Pinpoint the cell where the given text exists, returning its (x, y) midpoint coordinate. 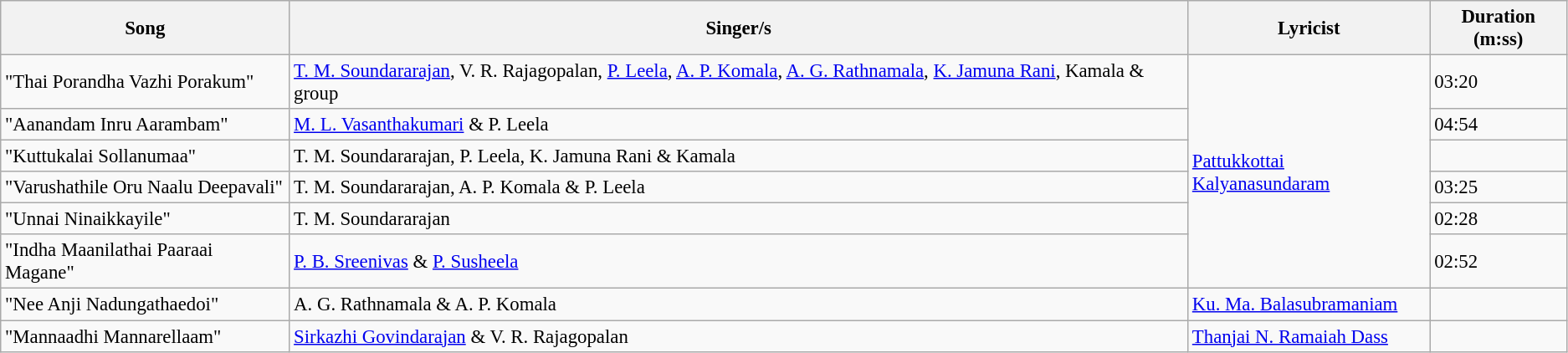
Thanjai N. Ramaiah Dass (1309, 336)
T. M. Soundararajan (739, 219)
"Kuttukalai Sollanumaa" (146, 156)
Sirkazhi Govindarajan & V. R. Rajagopalan (739, 336)
"Nee Anji Nadungathaedoi" (146, 304)
03:25 (1499, 187)
Pattukkottai Kalyanasundaram (1309, 172)
03:20 (1499, 82)
"Mannaadhi Mannarellaam" (146, 336)
"Varushathile Oru Naalu Deepavali" (146, 187)
"Unnai Ninaikkayile" (146, 219)
T. M. Soundararajan, V. R. Rajagopalan, P. Leela, A. P. Komala, A. G. Rathnamala, K. Jamuna Rani, Kamala & group (739, 82)
M. L. Vasanthakumari & P. Leela (739, 125)
T. M. Soundararajan, A. P. Komala & P. Leela (739, 187)
A. G. Rathnamala & A. P. Komala (739, 304)
02:28 (1499, 219)
"Aanandam Inru Aarambam" (146, 125)
"Indha Maanilathai Paaraai Magane" (146, 261)
"Thai Porandha Vazhi Porakum" (146, 82)
Duration (m:ss) (1499, 28)
04:54 (1499, 125)
02:52 (1499, 261)
T. M. Soundararajan, P. Leela, K. Jamuna Rani & Kamala (739, 156)
Singer/s (739, 28)
Song (146, 28)
P. B. Sreenivas & P. Susheela (739, 261)
Ku. Ma. Balasubramaniam (1309, 304)
Lyricist (1309, 28)
